From the cell containing the given text, extract its center point as (X, Y) coordinate. 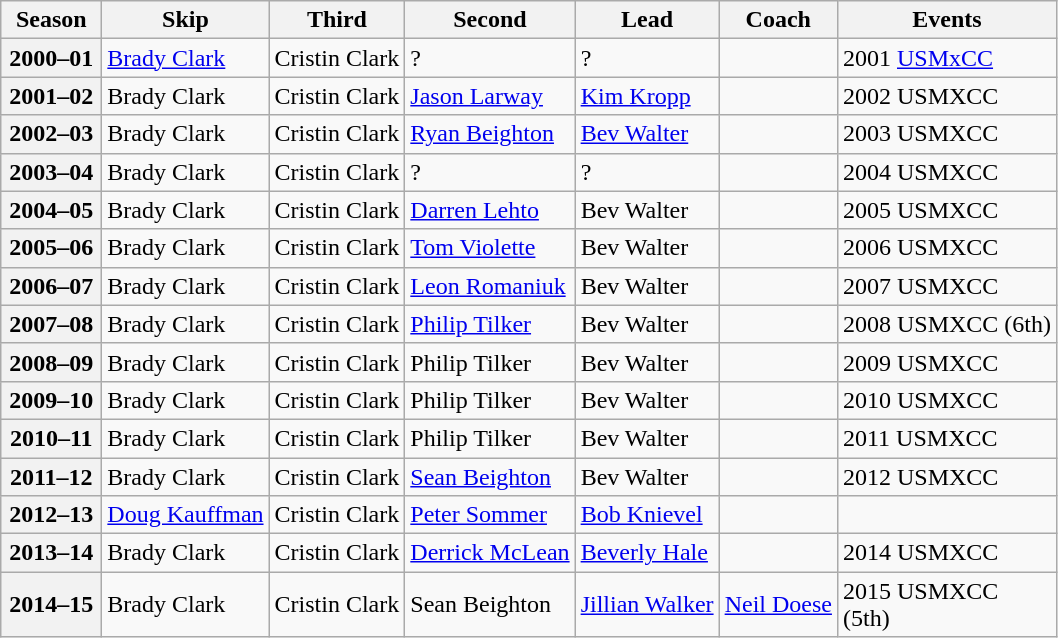
Neil Doese (778, 604)
2002 USMXCC (946, 96)
2003–04 (52, 172)
2005 USMXCC (946, 210)
2013–14 (52, 553)
Leon Romaniuk (490, 286)
2003 USMXCC (946, 134)
2015 USMXCC (5th) (946, 604)
2006–07 (52, 286)
Second (490, 20)
Peter Sommer (490, 515)
2004–05 (52, 210)
Ryan Beighton (490, 134)
Darren Lehto (490, 210)
2012–13 (52, 515)
Kim Kropp (647, 96)
2010 USMXCC (946, 400)
Skip (186, 20)
2012 USMXCC (946, 477)
Bob Knievel (647, 515)
Third (337, 20)
2011–12 (52, 477)
2000–01 (52, 58)
2009–10 (52, 400)
2014 USMXCC (946, 553)
2009 USMXCC (946, 362)
Doug Kauffman (186, 515)
Beverly Hale (647, 553)
2006 USMXCC (946, 248)
2008 USMXCC (6th) (946, 324)
Season (52, 20)
2007 USMXCC (946, 286)
2007–08 (52, 324)
2001–02 (52, 96)
2001 USMxCC (946, 58)
Coach (778, 20)
Jason Larway (490, 96)
Derrick McLean (490, 553)
2002–03 (52, 134)
2008–09 (52, 362)
2005–06 (52, 248)
2010–11 (52, 438)
Tom Violette (490, 248)
Events (946, 20)
2004 USMXCC (946, 172)
Lead (647, 20)
2011 USMXCC (946, 438)
2014–15 (52, 604)
Jillian Walker (647, 604)
